Find where the given text appears and provide that cell's center as [X, Y] coordinate. 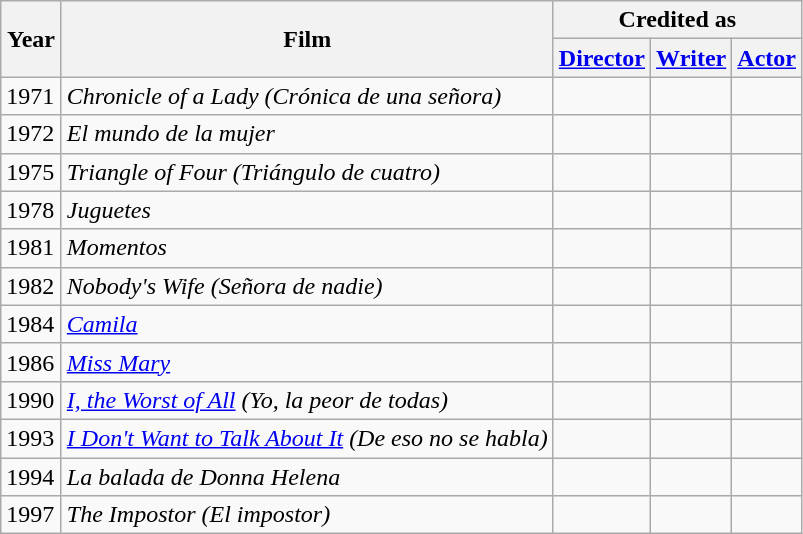
Chronicle of a Lady (Crónica de una señora) [307, 96]
Nobody's Wife (Señora de nadie) [307, 286]
Momentos [307, 248]
1993 [32, 438]
1982 [32, 286]
1997 [32, 515]
Camila [307, 324]
Miss Mary [307, 362]
1971 [32, 96]
El mundo de la mujer [307, 134]
1978 [32, 210]
Actor [767, 58]
Writer [692, 58]
Credited as [677, 20]
1975 [32, 172]
La balada de Donna Helena [307, 477]
Year [32, 39]
Film [307, 39]
The Impostor (El impostor) [307, 515]
1972 [32, 134]
1981 [32, 248]
Triangle of Four (Triángulo de cuatro) [307, 172]
I Don't Want to Talk About It (De eso no se habla) [307, 438]
Director [602, 58]
1984 [32, 324]
I, the Worst of All (Yo, la peor de todas) [307, 400]
Juguetes [307, 210]
1986 [32, 362]
1990 [32, 400]
1994 [32, 477]
